Provide the [x, y] coordinate of the cell's center where the given text is located.  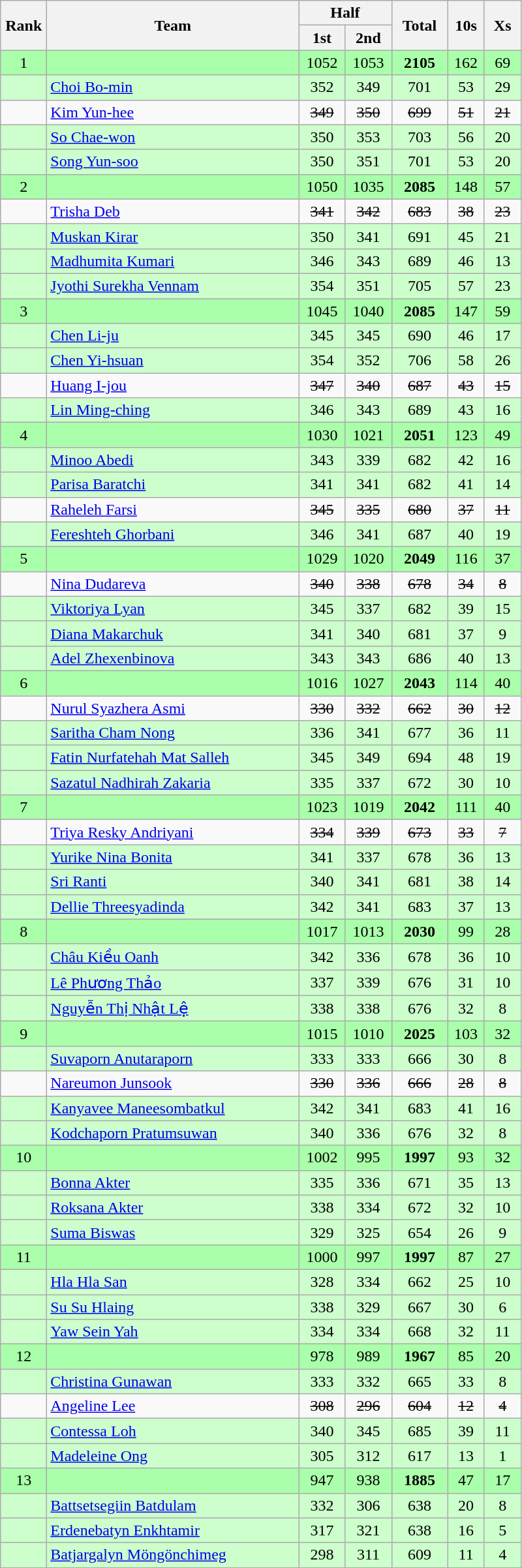
Jyothi Surekha Vennam [173, 286]
Chen Li-ju [173, 336]
29 [502, 87]
Fatin Nurfatehah Mat Salleh [173, 758]
Yurike Nina Bonita [173, 857]
706 [420, 361]
690 [420, 336]
1967 [420, 1357]
Lê Phương Thảo [173, 983]
Nareumon Junsook [173, 1083]
Sri Ranti [173, 882]
1013 [368, 931]
Contessa Loh [173, 1431]
305 [322, 1456]
Nguyễn Thị Nhật Lệ [173, 1008]
325 [368, 1232]
Yaw Sein Yah [173, 1332]
665 [420, 1381]
1000 [322, 1257]
31 [466, 983]
317 [322, 1530]
Total [420, 25]
997 [368, 1257]
298 [322, 1555]
328 [322, 1282]
2 [23, 187]
1016 [322, 683]
1023 [322, 807]
42 [466, 460]
671 [420, 1183]
Hla Hla San [173, 1282]
Nina Dudareva [173, 584]
Fereshteh Ghorbani [173, 534]
51 [466, 112]
10s [466, 25]
Kim Yun-hee [173, 112]
148 [466, 187]
Sazatul Nadhirah Zakaria [173, 783]
311 [368, 1555]
87 [466, 1257]
Saritha Cham Nong [173, 733]
2043 [420, 683]
Bonna Akter [173, 1183]
45 [466, 236]
989 [368, 1357]
Choi Bo-min [173, 87]
654 [420, 1232]
111 [466, 807]
686 [420, 658]
99 [466, 931]
Parisa Baratchi [173, 485]
1030 [322, 435]
Song Yun-soo [173, 162]
668 [420, 1332]
Kanyavee Maneesombatkul [173, 1108]
Dellie Threesyadinda [173, 907]
27 [502, 1257]
680 [420, 509]
1015 [322, 1034]
Angeline Lee [173, 1406]
47 [466, 1481]
1050 [322, 187]
Christina Gunawan [173, 1381]
Muskan Kirar [173, 236]
147 [466, 311]
1040 [368, 311]
947 [322, 1481]
59 [502, 311]
2030 [420, 931]
1885 [420, 1481]
Half [345, 13]
Madeleine Ong [173, 1456]
Châu Kiều Oanh [173, 957]
Battsetsegiin Batdulam [173, 1505]
35 [466, 1183]
617 [420, 1456]
604 [420, 1406]
1035 [368, 187]
978 [322, 1357]
Diana Makarchuk [173, 633]
Trisha Deb [173, 211]
So Chae-won [173, 137]
58 [466, 361]
1045 [322, 311]
116 [466, 559]
2105 [420, 63]
673 [420, 832]
705 [420, 286]
Rank [23, 25]
85 [466, 1357]
677 [420, 733]
691 [420, 236]
1029 [322, 559]
Viktoriya Lyan [173, 609]
308 [322, 1406]
Lin Ming-ching [173, 410]
296 [368, 1406]
1020 [368, 559]
25 [466, 1282]
Suma Biswas [173, 1232]
347 [322, 385]
103 [466, 1034]
123 [466, 435]
Suvaporn Anutaraporn [173, 1059]
Madhumita Kumari [173, 261]
1st [322, 38]
685 [420, 1431]
306 [368, 1505]
2051 [420, 435]
699 [420, 112]
2049 [420, 559]
2025 [420, 1034]
703 [420, 137]
2042 [420, 807]
Nurul Syazhera Asmi [173, 708]
48 [466, 758]
1053 [368, 63]
1052 [322, 63]
Roksana Akter [173, 1207]
1021 [368, 435]
Triya Resky Andriyani [173, 832]
114 [466, 683]
Xs [502, 25]
1027 [368, 683]
Chen Yi-hsuan [173, 361]
34 [466, 584]
Batjargalyn Möngönchimeg [173, 1555]
938 [368, 1481]
Erdenebatyn Enkhtamir [173, 1530]
1017 [322, 931]
312 [368, 1456]
694 [420, 758]
Team [173, 25]
Kodchaporn Pratumsuwan [173, 1133]
1019 [368, 807]
1010 [368, 1034]
2nd [368, 38]
995 [368, 1158]
69 [502, 63]
1002 [322, 1158]
Minoo Abedi [173, 460]
321 [368, 1530]
667 [420, 1306]
3 [23, 311]
Adel Zhexenbinova [173, 658]
Su Su Hlaing [173, 1306]
Raheleh Farsi [173, 509]
609 [420, 1555]
353 [368, 137]
49 [502, 435]
56 [466, 137]
Huang I-jou [173, 385]
93 [466, 1158]
162 [466, 63]
